Locate the cell with the specified text and output its (x, y) center coordinate. 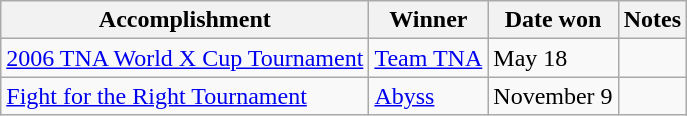
Date won (553, 20)
Notes (652, 20)
Abyss (428, 96)
May 18 (553, 58)
Winner (428, 20)
2006 TNA World X Cup Tournament (185, 58)
November 9 (553, 96)
Fight for the Right Tournament (185, 96)
Team TNA (428, 58)
Accomplishment (185, 20)
